Provide the [X, Y] coordinate of the cell's center where the given text is located.  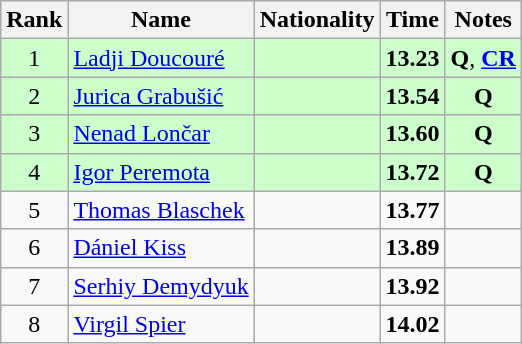
14.02 [412, 324]
7 [34, 286]
13.54 [412, 96]
Nenad Lončar [161, 134]
2 [34, 96]
Jurica Grabušić [161, 96]
13.60 [412, 134]
4 [34, 172]
Dániel Kiss [161, 248]
Nationality [317, 20]
Virgil Spier [161, 324]
Name [161, 20]
Q, CR [483, 58]
13.89 [412, 248]
3 [34, 134]
Igor Peremota [161, 172]
8 [34, 324]
Thomas Blaschek [161, 210]
Time [412, 20]
1 [34, 58]
13.23 [412, 58]
13.77 [412, 210]
13.72 [412, 172]
Notes [483, 20]
Serhiy Demydyuk [161, 286]
6 [34, 248]
Rank [34, 20]
13.92 [412, 286]
5 [34, 210]
Ladji Doucouré [161, 58]
